Identify which cell holds the provided text, then report its [X, Y] central coordinate. 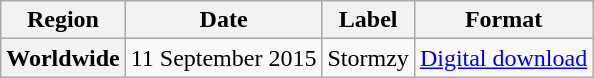
Stormzy [368, 58]
Digital download [503, 58]
Date [224, 20]
Region [63, 20]
11 September 2015 [224, 58]
Worldwide [63, 58]
Label [368, 20]
Format [503, 20]
